Pinpoint the cell where the given text exists, returning its (X, Y) midpoint coordinate. 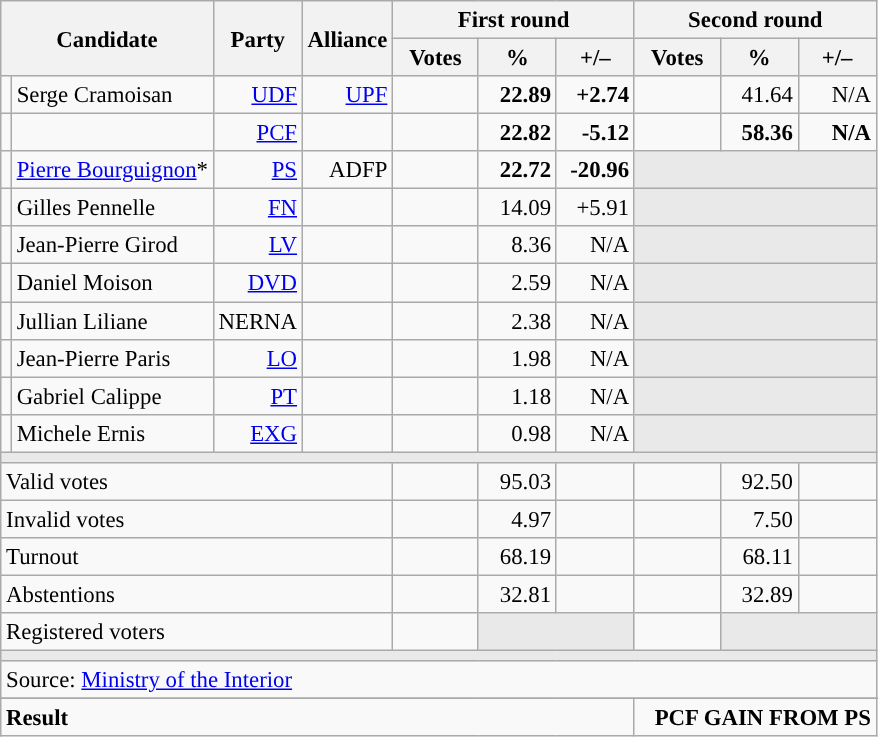
41.64 (759, 95)
8.36 (517, 245)
-20.96 (595, 170)
22.82 (517, 133)
2.59 (517, 283)
Invalid votes (197, 519)
32.81 (517, 594)
Daniel Moison (112, 283)
1.98 (517, 358)
Jean-Pierre Girod (112, 245)
+2.74 (595, 95)
FN (258, 208)
1.18 (517, 396)
68.19 (517, 557)
UPF (347, 95)
PS (258, 170)
ADFP (347, 170)
22.72 (517, 170)
EXG (258, 433)
Turnout (197, 557)
58.36 (759, 133)
Abstentions (197, 594)
Gilles Pennelle (112, 208)
DVD (258, 283)
92.50 (759, 482)
Valid votes (197, 482)
Second round (755, 20)
Party (258, 38)
14.09 (517, 208)
First round (514, 20)
Jean-Pierre Paris (112, 358)
PCF (258, 133)
Result (318, 718)
32.89 (759, 594)
Source: Ministry of the Interior (438, 680)
PCF GAIN FROM PS (755, 718)
Jullian Liliane (112, 321)
PT (258, 396)
Pierre Bourguignon* (112, 170)
LV (258, 245)
Registered voters (197, 632)
2.38 (517, 321)
Michele Ernis (112, 433)
+5.91 (595, 208)
NERNA (258, 321)
68.11 (759, 557)
Candidate (108, 38)
-5.12 (595, 133)
Serge Cramoisan (112, 95)
Alliance (347, 38)
4.97 (517, 519)
95.03 (517, 482)
0.98 (517, 433)
22.89 (517, 95)
UDF (258, 95)
LO (258, 358)
7.50 (759, 519)
Gabriel Calippe (112, 396)
